Identify which cell holds the provided text, then report its [x, y] central coordinate. 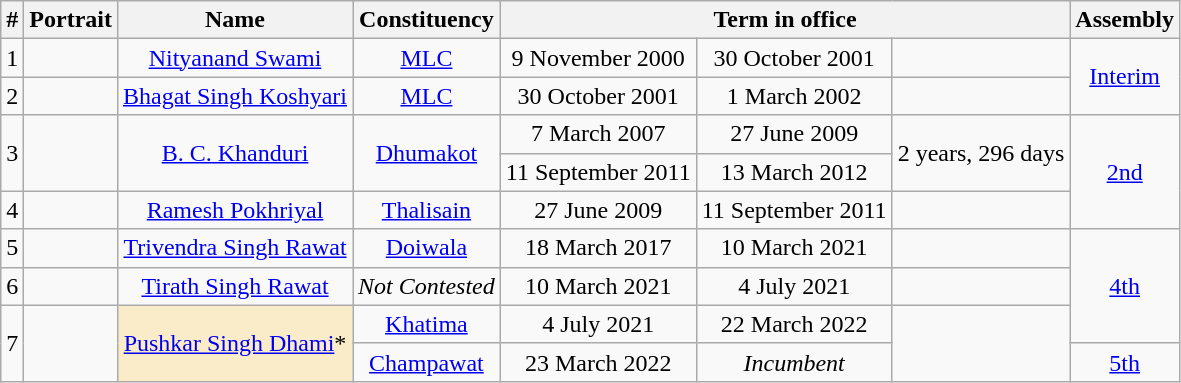
Assembly [1125, 20]
4 [12, 210]
5 [12, 248]
4th [1125, 286]
Incumbent [794, 362]
2 years, 296 days [981, 153]
1 March 2002 [794, 96]
Not Contested [427, 286]
B. C. Khanduri [234, 153]
22 March 2022 [794, 324]
Dhumakot [427, 153]
Constituency [427, 20]
Champawat [427, 362]
6 [12, 286]
Name [234, 20]
23 March 2022 [598, 362]
18 March 2017 [598, 248]
Tirath Singh Rawat [234, 286]
Bhagat Singh Koshyari [234, 96]
Khatima [427, 324]
Trivendra Singh Rawat [234, 248]
Thalisain [427, 210]
9 November 2000 [598, 58]
3 [12, 153]
7 [12, 343]
Interim [1125, 77]
Nityanand Swami [234, 58]
13 March 2012 [794, 172]
Portrait [71, 20]
1 [12, 58]
2 [12, 96]
7 March 2007 [598, 134]
# [12, 20]
2nd [1125, 172]
Doiwala [427, 248]
5th [1125, 362]
Term in office [785, 20]
Ramesh Pokhriyal [234, 210]
Pushkar Singh Dhami* [234, 343]
